Search for the cell housing the specified text and yield its (X, Y) center coordinate. 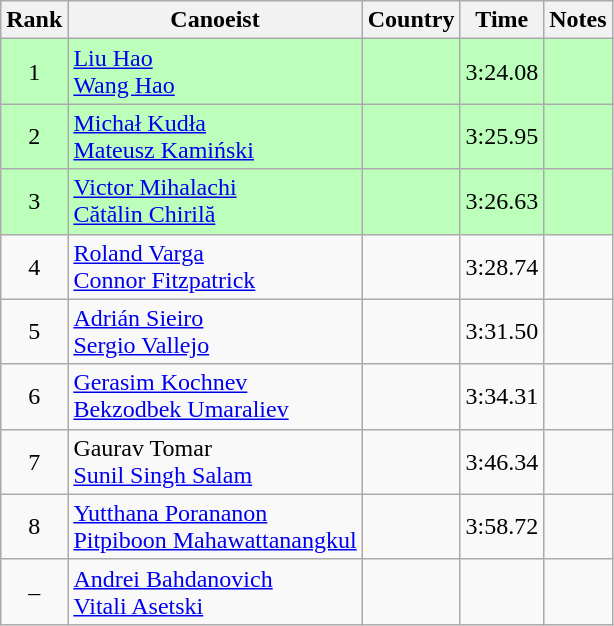
Adrián SieiroSergio Vallejo (215, 332)
Rank (34, 20)
Gerasim KochnevBekzodbek Umaraliev (215, 396)
Roland VargaConnor Fitzpatrick (215, 266)
8 (34, 526)
Gaurav TomarSunil Singh Salam (215, 462)
Time (502, 20)
Yutthana PorananonPitpiboon Mahawattanangkul (215, 526)
3:26.63 (502, 202)
– (34, 592)
3:34.31 (502, 396)
5 (34, 332)
3:24.08 (502, 72)
2 (34, 136)
1 (34, 72)
3 (34, 202)
6 (34, 396)
Andrei BahdanovichVitali Asetski (215, 592)
3:46.34 (502, 462)
Country (411, 20)
3:58.72 (502, 526)
3:28.74 (502, 266)
Victor MihalachiCătălin Chirilă (215, 202)
Michał KudłaMateusz Kamiński (215, 136)
4 (34, 266)
3:31.50 (502, 332)
7 (34, 462)
3:25.95 (502, 136)
Notes (578, 20)
Liu HaoWang Hao (215, 72)
Canoeist (215, 20)
